Extract the [X, Y] coordinate from the center of the cell holding the provided text.  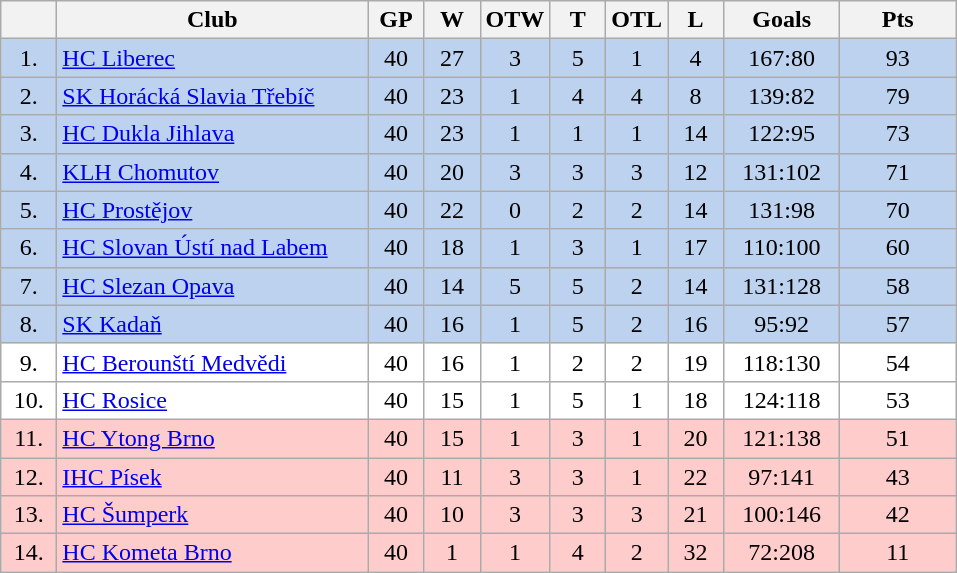
19 [696, 362]
IHC Písek [212, 477]
10. [29, 400]
70 [898, 210]
HC Dukla Jihlava [212, 134]
HC Kometa Brno [212, 553]
W [452, 20]
43 [898, 477]
1. [29, 58]
13. [29, 515]
72:208 [782, 553]
HC Liberec [212, 58]
GP [396, 20]
L [696, 20]
131:102 [782, 172]
95:92 [782, 324]
HC Rosice [212, 400]
167:80 [782, 58]
58 [898, 286]
Club [212, 20]
T [578, 20]
Pts [898, 20]
2. [29, 96]
57 [898, 324]
8 [696, 96]
5. [29, 210]
124:118 [782, 400]
14. [29, 553]
121:138 [782, 438]
HC Šumperk [212, 515]
60 [898, 248]
SK Kadaň [212, 324]
HC Slezan Opava [212, 286]
SK Horácká Slavia Třebíč [212, 96]
17 [696, 248]
51 [898, 438]
3. [29, 134]
OTW [515, 20]
HC Slovan Ústí nad Labem [212, 248]
73 [898, 134]
Goals [782, 20]
122:95 [782, 134]
6. [29, 248]
100:146 [782, 515]
79 [898, 96]
131:98 [782, 210]
12. [29, 477]
131:128 [782, 286]
42 [898, 515]
93 [898, 58]
9. [29, 362]
HC Ytong Brno [212, 438]
10 [452, 515]
7. [29, 286]
8. [29, 324]
11. [29, 438]
32 [696, 553]
27 [452, 58]
97:141 [782, 477]
71 [898, 172]
118:130 [782, 362]
KLH Chomutov [212, 172]
54 [898, 362]
12 [696, 172]
OTL [637, 20]
110:100 [782, 248]
0 [515, 210]
21 [696, 515]
53 [898, 400]
139:82 [782, 96]
4. [29, 172]
HC Prostějov [212, 210]
HC Berounští Medvědi [212, 362]
